Capture the cell that displays the provided text and extract its (x, y) central coordinate. 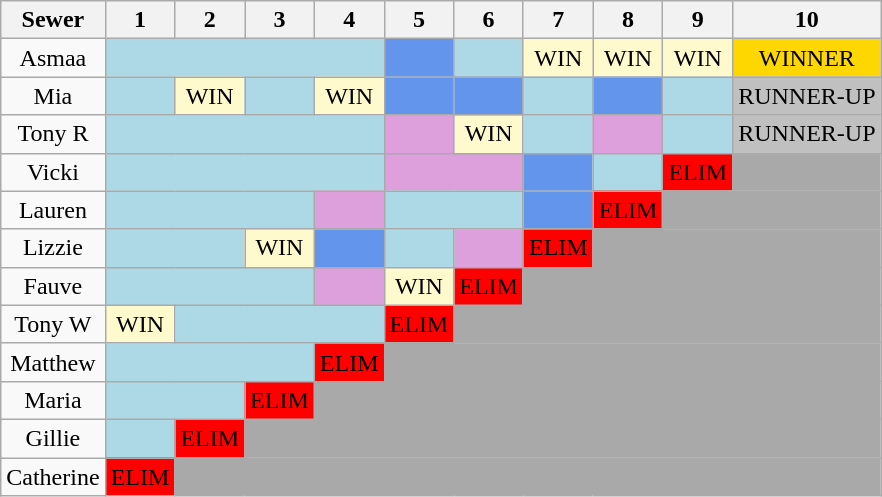
Lauren (53, 210)
Lizzie (53, 248)
10 (807, 20)
Maria (53, 400)
Gillie (53, 438)
Tony R (53, 134)
Matthew (53, 362)
6 (489, 20)
7 (558, 20)
Sewer (53, 20)
Mia (53, 96)
4 (349, 20)
5 (419, 20)
8 (628, 20)
Tony W (53, 324)
Catherine (53, 477)
3 (280, 20)
9 (698, 20)
Asmaa (53, 58)
Vicki (53, 172)
1 (140, 20)
2 (210, 20)
Fauve (53, 286)
WINNER (807, 58)
